Output the (X, Y) coordinate of the center of the cell containing the given text.  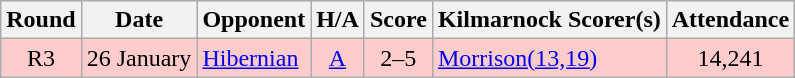
Score (398, 20)
R3 (41, 58)
Morrison(13,19) (549, 58)
Kilmarnock Scorer(s) (549, 20)
26 January (139, 58)
Date (139, 20)
A (338, 58)
2–5 (398, 58)
Hibernian (254, 58)
Opponent (254, 20)
Round (41, 20)
H/A (338, 20)
14,241 (730, 58)
Attendance (730, 20)
